Detect which cell encompasses the target text, then output its [x, y] center coordinate. 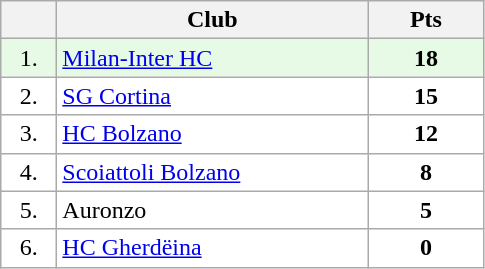
HC Gherdëina [212, 248]
HC Bolzano [212, 134]
Milan-Inter HC [212, 58]
8 [426, 172]
SG Cortina [212, 96]
Club [212, 20]
6. [29, 248]
4. [29, 172]
Scoiattoli Bolzano [212, 172]
0 [426, 248]
Auronzo [212, 210]
12 [426, 134]
1. [29, 58]
3. [29, 134]
5. [29, 210]
18 [426, 58]
2. [29, 96]
15 [426, 96]
Pts [426, 20]
5 [426, 210]
